Return the (x, y) coordinate for the center point of the cell that contains the specified text.  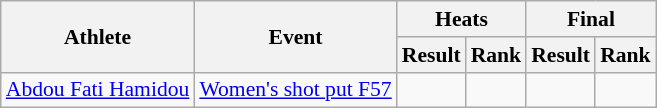
Heats (462, 19)
Final (590, 19)
Women's shot put F57 (295, 90)
Abdou Fati Hamidou (98, 90)
Athlete (98, 36)
Event (295, 36)
